Extract the (X, Y) coordinate from the center of the cell holding the provided text.  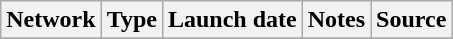
Type (132, 20)
Network (51, 20)
Notes (336, 20)
Launch date (232, 20)
Source (412, 20)
